Determine the (X, Y) coordinate at the center of the cell enclosing the given text.  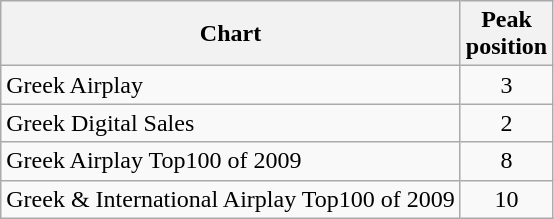
Peakposition (506, 34)
10 (506, 199)
2 (506, 123)
Greek Airplay Top100 of 2009 (231, 161)
8 (506, 161)
3 (506, 85)
Greek & International Airplay Top100 of 2009 (231, 199)
Greek Digital Sales (231, 123)
Chart (231, 34)
Greek Airplay (231, 85)
